Pinpoint the cell where the given text exists, returning its [X, Y] midpoint coordinate. 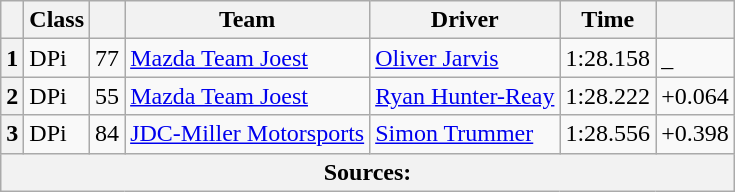
77 [108, 58]
1:28.222 [608, 96]
Simon Trummer [465, 134]
1:28.556 [608, 134]
2 [12, 96]
Class [57, 20]
3 [12, 134]
Driver [465, 20]
Ryan Hunter-Reay [465, 96]
1 [12, 58]
_ [696, 58]
84 [108, 134]
Time [608, 20]
+0.398 [696, 134]
Sources: [368, 172]
55 [108, 96]
JDC-Miller Motorsports [248, 134]
+0.064 [696, 96]
1:28.158 [608, 58]
Oliver Jarvis [465, 58]
Team [248, 20]
